Detect which cell encompasses the target text, then output its (X, Y) center coordinate. 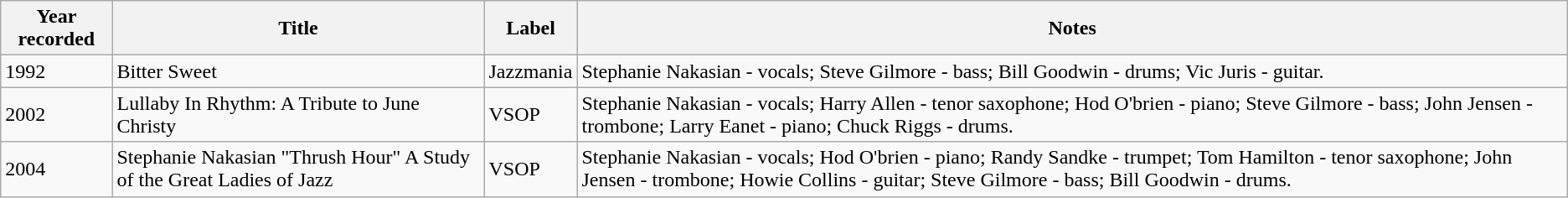
Jazzmania (531, 71)
Label (531, 29)
Notes (1072, 29)
1992 (57, 71)
2002 (57, 114)
Stephanie Nakasian - vocals; Steve Gilmore - bass; Bill Goodwin - drums; Vic Juris - guitar. (1072, 71)
Bitter Sweet (298, 71)
Year recorded (57, 29)
Lullaby In Rhythm: A Tribute to June Christy (298, 114)
Stephanie Nakasian "Thrush Hour" A Study of the Great Ladies of Jazz (298, 169)
2004 (57, 169)
Title (298, 29)
